Output the [x, y] coordinate of the center of the cell containing the given text.  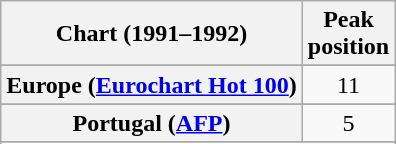
5 [348, 123]
Europe (Eurochart Hot 100) [152, 85]
11 [348, 85]
Portugal (AFP) [152, 123]
Peakposition [348, 34]
Chart (1991–1992) [152, 34]
